Detect which cell encompasses the target text, then output its (x, y) center coordinate. 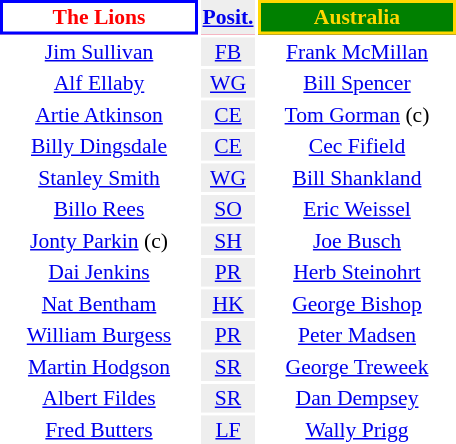
William Burgess (99, 335)
Billo Rees (99, 209)
Wally Prigg (357, 430)
SH (228, 240)
Bill Shankland (357, 178)
Stanley Smith (99, 178)
Nat Bentham (99, 304)
Dan Dempsey (357, 398)
Joe Busch (357, 240)
FB (228, 52)
Eric Weissel (357, 209)
Herb Steinohrt (357, 272)
LF (228, 430)
Jim Sullivan (99, 52)
Artie Atkinson (99, 114)
Peter Madsen (357, 335)
SO (228, 209)
Fred Butters (99, 430)
Cec Fifield (357, 146)
Martin Hodgson (99, 366)
George Bishop (357, 304)
Tom Gorman (c) (357, 114)
Frank McMillan (357, 52)
HK (228, 304)
Albert Fildes (99, 398)
Alf Ellaby (99, 83)
Billy Dingsdale (99, 146)
Bill Spencer (357, 83)
Dai Jenkins (99, 272)
Posit. (228, 17)
Australia (357, 17)
The Lions (99, 17)
George Treweek (357, 366)
Jonty Parkin (c) (99, 240)
